Detect which cell encompasses the target text, then output its (X, Y) center coordinate. 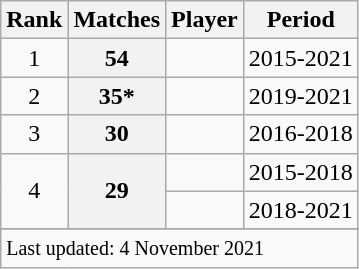
2018-2021 (300, 210)
Rank (34, 20)
Last updated: 4 November 2021 (180, 248)
Player (205, 20)
2016-2018 (300, 134)
Matches (117, 20)
Period (300, 20)
30 (117, 134)
1 (34, 58)
2015-2018 (300, 172)
2019-2021 (300, 96)
35* (117, 96)
29 (117, 191)
2 (34, 96)
4 (34, 191)
3 (34, 134)
2015-2021 (300, 58)
54 (117, 58)
